Provide the [X, Y] coordinate of the cell's center where the given text is located.  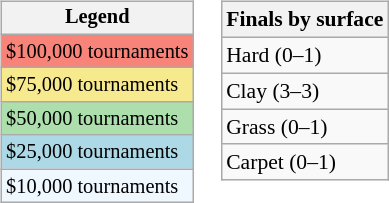
Finals by surface [304, 20]
Carpet (0–1) [304, 162]
Grass (0–1) [304, 127]
Clay (3–3) [304, 91]
$50,000 tournaments [97, 119]
Hard (0–1) [304, 55]
Legend [97, 18]
$75,000 tournaments [97, 85]
$10,000 tournaments [97, 186]
$100,000 tournaments [97, 51]
$25,000 tournaments [97, 152]
